Extract the [X, Y] coordinate from the center of the cell holding the provided text.  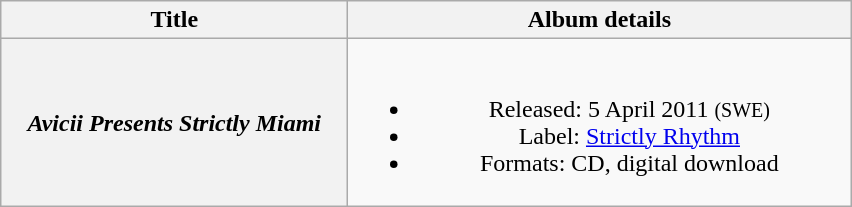
Released: 5 April 2011 (SWE)Label: Strictly RhythmFormats: CD, digital download [600, 122]
Album details [600, 20]
Avicii Presents Strictly Miami [174, 122]
Title [174, 20]
